Extract the [x, y] coordinate from the center of the cell holding the provided text.  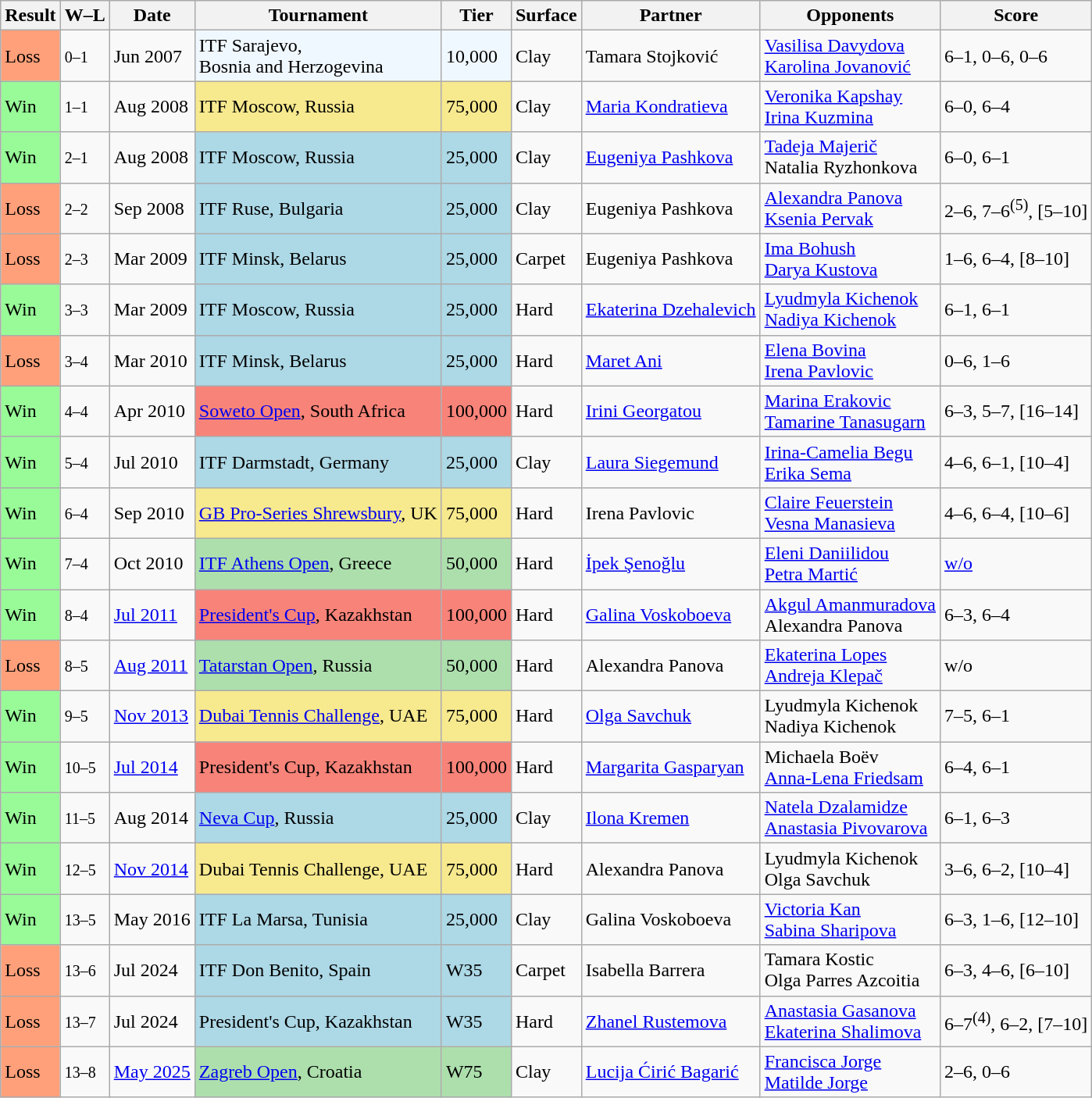
3–4 [84, 361]
8–4 [84, 614]
Ilona Kremen [670, 818]
ITF Ruse, Bulgaria [318, 208]
5–4 [84, 462]
6–3, 6–4 [1016, 614]
Nov 2014 [152, 868]
6–3, 5–7, [16–14] [1016, 411]
Lucija Ćirić Bagarić [670, 1071]
6–0, 6–1 [1016, 158]
Opponents [850, 16]
3–6, 6–2, [10–4] [1016, 868]
6–3, 1–6, [12–10] [1016, 920]
6–1, 6–3 [1016, 818]
Sep 2010 [152, 512]
Margarita Gasparyan [670, 767]
ITF La Marsa, Tunisia [318, 920]
9–5 [84, 717]
7–4 [84, 564]
Tatarstan Open, Russia [318, 665]
6–0, 6–4 [1016, 106]
Soweto Open, South Africa [318, 411]
2–1 [84, 158]
Michaela Boëv Anna-Lena Friedsam [850, 767]
Claire Feuerstein Vesna Manasieva [850, 512]
Zhanel Rustemova [670, 1021]
Oct 2010 [152, 564]
Laura Siegemund [670, 462]
4–4 [84, 411]
Marina Erakovic Tamarine Tanasugarn [850, 411]
Jun 2007 [152, 56]
7–5, 6–1 [1016, 717]
ITF Sarajevo, Bosnia and Herzogevina [318, 56]
13–8 [84, 1071]
Nov 2013 [152, 717]
10,000 [476, 56]
Surface [546, 16]
İpek Şenoğlu [670, 564]
11–5 [84, 818]
Tournament [318, 16]
3–3 [84, 309]
2–6, 7–6(5), [5–10] [1016, 208]
Jul 2011 [152, 614]
Alexandra Panova Ksenia Pervak [850, 208]
13–7 [84, 1021]
1–1 [84, 106]
Partner [670, 16]
Irini Georgatou [670, 411]
6–1, 6–1 [1016, 309]
Mar 2010 [152, 361]
Lyudmyla Kichenok Olga Savchuk [850, 868]
May 2016 [152, 920]
Francisca Jorge Matilde Jorge [850, 1071]
W–L [84, 16]
Olga Savchuk [670, 717]
6–4, 6–1 [1016, 767]
Maria Kondratieva [670, 106]
Akgul Amanmuradova Alexandra Panova [850, 614]
Isabella Barrera [670, 970]
Score [1016, 16]
Tier [476, 16]
12–5 [84, 868]
Aug 2011 [152, 665]
Jul 2010 [152, 462]
ITF Athens Open, Greece [318, 564]
Ekaterina Lopes Andreja Klepač [850, 665]
Zagreb Open, Croatia [318, 1071]
Anastasia Gasanova Ekaterina Shalimova [850, 1021]
Date [152, 16]
4–6, 6–1, [10–4] [1016, 462]
Sep 2008 [152, 208]
W75 [476, 1071]
Ekaterina Dzehalevich [670, 309]
Neva Cup, Russia [318, 818]
Tadeja Majerič Natalia Ryzhonkova [850, 158]
2–3 [84, 259]
Vasilisa Davydova Karolina Jovanović [850, 56]
Victoria Kan Sabina Sharipova [850, 920]
0–1 [84, 56]
Apr 2010 [152, 411]
6–7(4), 6–2, [7–10] [1016, 1021]
8–5 [84, 665]
Tamara Stojković [670, 56]
Veronika Kapshay Irina Kuzmina [850, 106]
4–6, 6–4, [10–6] [1016, 512]
13–6 [84, 970]
ITF Don Benito, Spain [318, 970]
May 2025 [152, 1071]
Aug 2014 [152, 818]
Ima Bohush Darya Kustova [850, 259]
13–5 [84, 920]
2–6, 0–6 [1016, 1071]
Irena Pavlovic [670, 512]
Elena Bovina Irena Pavlovic [850, 361]
GB Pro-Series Shrewsbury, UK [318, 512]
6–4 [84, 512]
1–6, 6–4, [8–10] [1016, 259]
Irina-Camelia Begu Erika Sema [850, 462]
2–2 [84, 208]
Jul 2014 [152, 767]
Tamara Kostic Olga Parres Azcoitia [850, 970]
Result [30, 16]
Eleni Daniilidou Petra Martić [850, 564]
10–5 [84, 767]
ITF Darmstadt, Germany [318, 462]
6–3, 4–6, [6–10] [1016, 970]
Natela Dzalamidze Anastasia Pivovarova [850, 818]
6–1, 0–6, 0–6 [1016, 56]
Maret Ani [670, 361]
0–6, 1–6 [1016, 361]
